Search for the cell housing the specified text and yield its (X, Y) center coordinate. 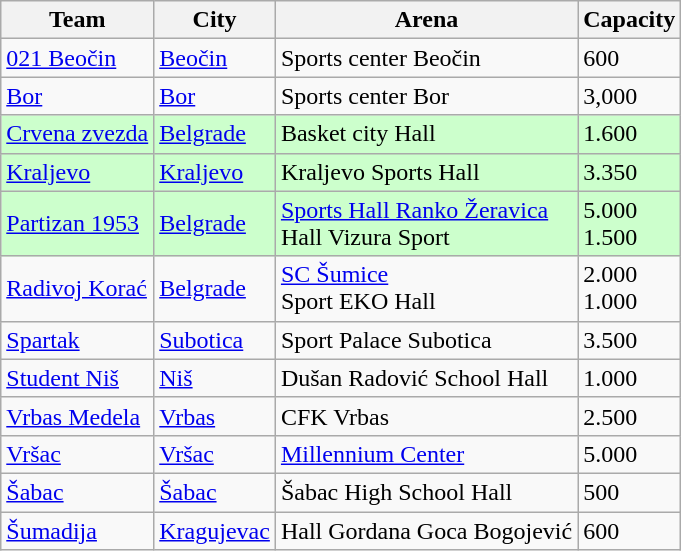
Hall Gordana Goca Bogojević (426, 531)
SC ŠumiceSport EKO Hall (426, 288)
Beočin (215, 58)
500 (630, 492)
Team (78, 20)
CFK Vrbas (426, 416)
Sports Hall Ranko ŽeravicaHall Vizura Sport (426, 224)
Dušan Radović School Hall (426, 378)
5.000 (630, 454)
Basket city Hall (426, 134)
Sport Palace Subotica (426, 340)
5.0001.500 (630, 224)
Kraljevo Sports Hall (426, 172)
Šabac High School Hall (426, 492)
Spartak (78, 340)
Radivoj Korać (78, 288)
3,000 (630, 96)
Sports center Beočin (426, 58)
1.000 (630, 378)
021 Beočin (78, 58)
Vrbas (215, 416)
Niš (215, 378)
Capacity (630, 20)
3.350 (630, 172)
Crvena zvezda (78, 134)
Arena (426, 20)
Partizan 1953 (78, 224)
Student Niš (78, 378)
Kragujevac (215, 531)
2.500 (630, 416)
3.500 (630, 340)
Subotica (215, 340)
Šumadija (78, 531)
City (215, 20)
Vrbas Medela (78, 416)
Sports center Bor (426, 96)
Millennium Center (426, 454)
1.600 (630, 134)
2.0001.000 (630, 288)
